Provide the [X, Y] coordinate of the cell's center where the given text is located.  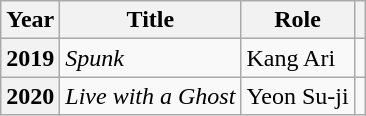
Role [298, 20]
2019 [30, 58]
2020 [30, 96]
Spunk [150, 58]
Year [30, 20]
Live with a Ghost [150, 96]
Yeon Su-ji [298, 96]
Kang Ari [298, 58]
Title [150, 20]
